Pinpoint the cell where the given text exists, returning its (X, Y) midpoint coordinate. 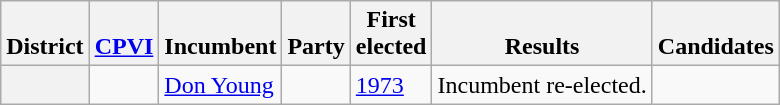
Incumbent re-elected. (542, 85)
Results (542, 34)
1973 (391, 85)
Don Young (220, 85)
Candidates (716, 34)
CPVI (124, 34)
District (45, 34)
Incumbent (220, 34)
Party (316, 34)
Firstelected (391, 34)
